Pinpoint the cell where the given text exists, returning its [X, Y] midpoint coordinate. 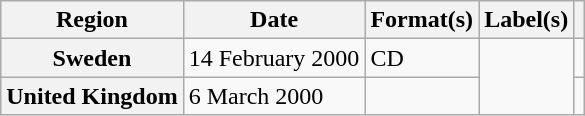
6 March 2000 [274, 96]
Sweden [92, 58]
14 February 2000 [274, 58]
Format(s) [422, 20]
United Kingdom [92, 96]
Label(s) [526, 20]
Region [92, 20]
Date [274, 20]
CD [422, 58]
